Determine the [x, y] coordinate at the center of the cell enclosing the given text.  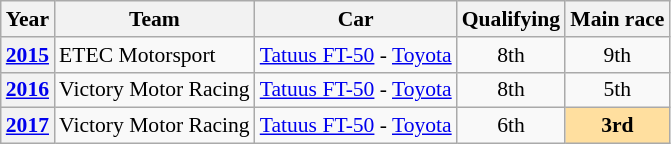
9th [617, 55]
2017 [28, 126]
ETEC Motorsport [154, 55]
Qualifying [511, 19]
Team [154, 19]
3rd [617, 126]
Main race [617, 19]
6th [511, 126]
Year [28, 19]
2016 [28, 90]
5th [617, 90]
2015 [28, 55]
Car [356, 19]
